Provide the [x, y] coordinate of the cell's center where the given text is located.  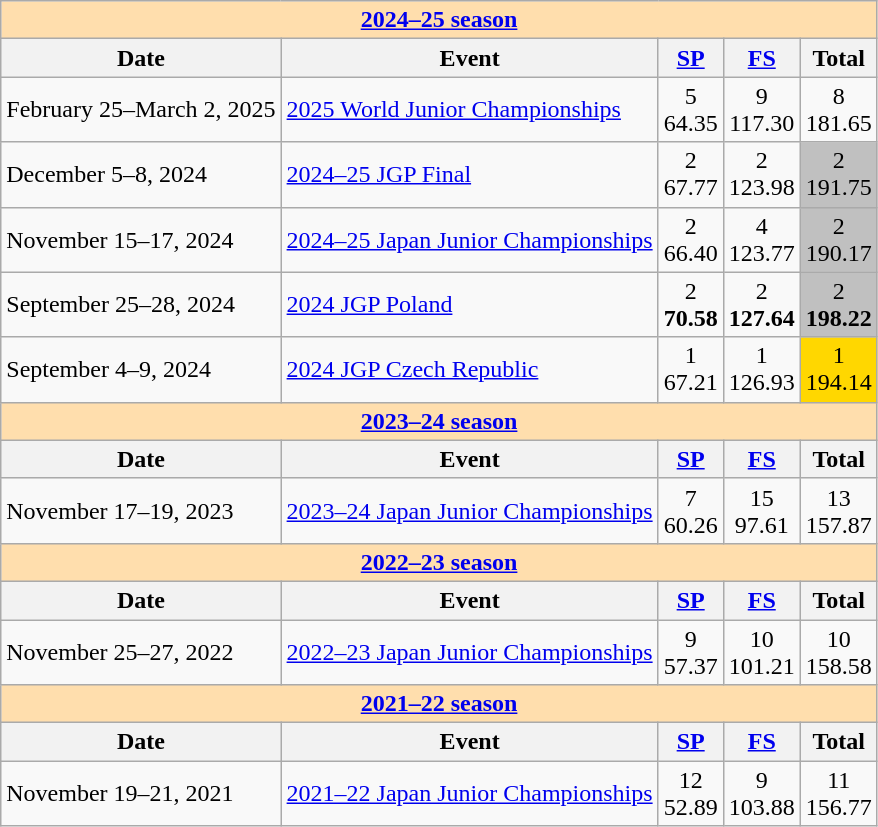
2024–25 season [440, 20]
2 123.98 [762, 174]
2024 JGP Czech Republic [470, 370]
November 15–17, 2024 [141, 240]
November 25–27, 2022 [141, 652]
8 181.65 [838, 110]
2024–25 JGP Final [470, 174]
13 157.87 [838, 510]
2023–24 Japan Junior Championships [470, 510]
10 158.58 [838, 652]
2 198.22 [838, 304]
2 190.17 [838, 240]
September 25–28, 2024 [141, 304]
2021–22 Japan Junior Championships [470, 794]
September 4–9, 2024 [141, 370]
1 67.21 [690, 370]
2 191.75 [838, 174]
February 25–March 2, 2025 [141, 110]
2021–22 season [440, 704]
12 52.89 [690, 794]
2025 World Junior Championships [470, 110]
2 127.64 [762, 304]
9 57.37 [690, 652]
December 5–8, 2024 [141, 174]
2024–25 Japan Junior Championships [470, 240]
November 19–21, 2021 [141, 794]
9 117.30 [762, 110]
2022–23 season [440, 562]
7 60.26 [690, 510]
4 123.77 [762, 240]
2023–24 season [440, 421]
9 103.88 [762, 794]
2 66.40 [690, 240]
2024 JGP Poland [470, 304]
15 97.61 [762, 510]
2 70.58 [690, 304]
1 194.14 [838, 370]
5 64.35 [690, 110]
10 101.21 [762, 652]
2022–23 Japan Junior Championships [470, 652]
11 156.77 [838, 794]
1 126.93 [762, 370]
2 67.77 [690, 174]
November 17–19, 2023 [141, 510]
